Extract the (X, Y) coordinate from the center of the cell holding the provided text.  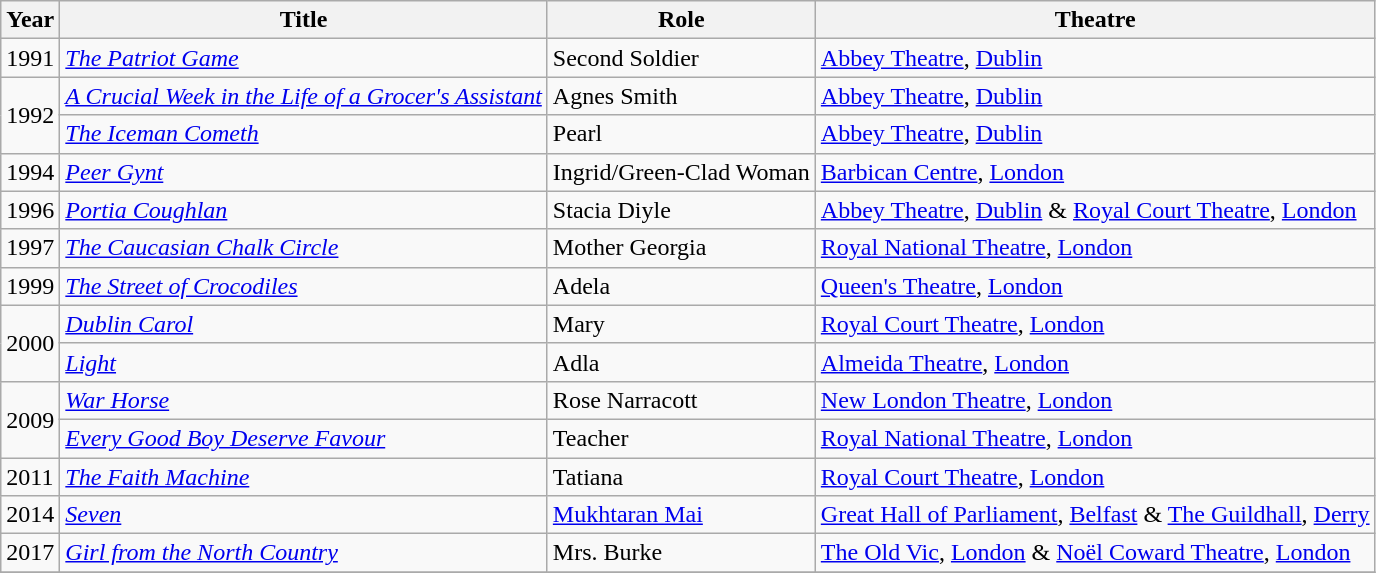
1997 (30, 248)
Mukhtaran Mai (681, 515)
Role (681, 20)
Adela (681, 286)
1991 (30, 58)
Pearl (681, 134)
Ingrid/Green-Clad Woman (681, 172)
Great Hall of Parliament, Belfast & The Guildhall, Derry (1095, 515)
Teacher (681, 438)
The Patriot Game (304, 58)
Tatiana (681, 477)
1999 (30, 286)
A Crucial Week in the Life of a Grocer's Assistant (304, 96)
Every Good Boy Deserve Favour (304, 438)
The Caucasian Chalk Circle (304, 248)
2017 (30, 553)
Year (30, 20)
2009 (30, 419)
Girl from the North Country (304, 553)
1994 (30, 172)
2000 (30, 343)
Mother Georgia (681, 248)
Queen's Theatre, London (1095, 286)
Seven (304, 515)
War Horse (304, 400)
Dublin Carol (304, 324)
Peer Gynt (304, 172)
Light (304, 362)
1992 (30, 115)
Second Soldier (681, 58)
Stacia Diyle (681, 210)
New London Theatre, London (1095, 400)
Title (304, 20)
Mrs. Burke (681, 553)
Portia Coughlan (304, 210)
2011 (30, 477)
Almeida Theatre, London (1095, 362)
Barbican Centre, London (1095, 172)
The Street of Crocodiles (304, 286)
Theatre (1095, 20)
1996 (30, 210)
Adla (681, 362)
The Iceman Cometh (304, 134)
Abbey Theatre, Dublin & Royal Court Theatre, London (1095, 210)
Agnes Smith (681, 96)
The Faith Machine (304, 477)
Rose Narracott (681, 400)
The Old Vic, London & Noël Coward Theatre, London (1095, 553)
2014 (30, 515)
Mary (681, 324)
